Locate the cell with the specified text and output its (x, y) center coordinate. 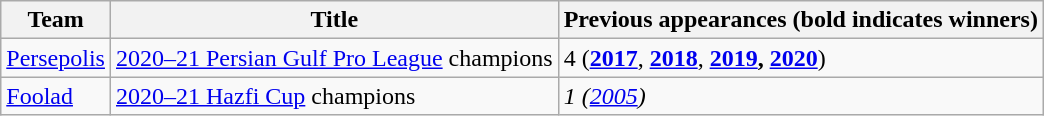
2020–21 Hazfi Cup champions (334, 96)
2020–21 Persian Gulf Pro League champions (334, 58)
Persepolis (56, 58)
Team (56, 20)
4 (2017, 2018, 2019, 2020) (800, 58)
Foolad (56, 96)
1 (2005) (800, 96)
Title (334, 20)
Previous appearances (bold indicates winners) (800, 20)
